Return the [X, Y] coordinate for the center point of the cell that contains the specified text.  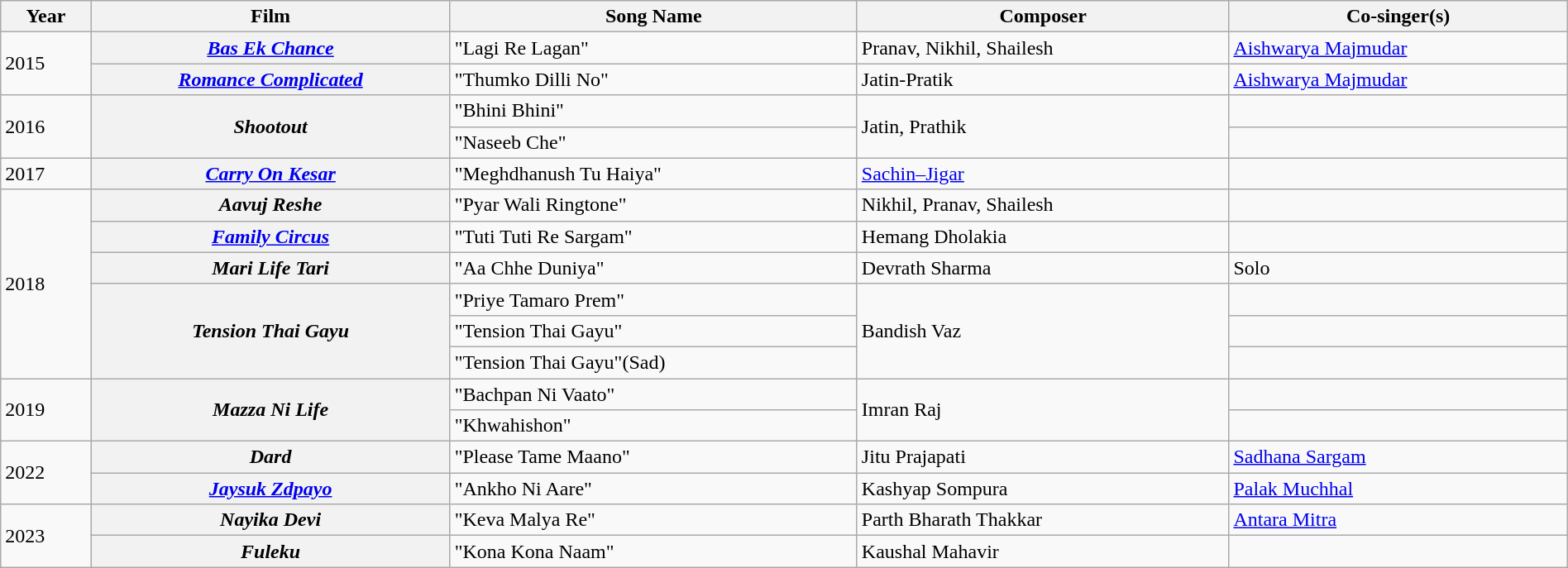
2015 [46, 64]
"Khwahishon" [653, 426]
Jatin-Pratik [1043, 79]
"Aa Chhe Duniya" [653, 268]
Tension Thai Gayu [270, 331]
Composer [1043, 17]
Romance Complicated [270, 79]
"Bachpan Ni Vaato" [653, 394]
Dard [270, 457]
Shootout [270, 126]
Mazza Ni Life [270, 410]
"Keva Malya Re" [653, 520]
"Tension Thai Gayu" [653, 331]
Bas Ek Chance [270, 48]
Family Circus [270, 236]
Solo [1398, 268]
2023 [46, 536]
Nikhil, Pranav, Shailesh [1043, 205]
"Meghdhanush Tu Haiya" [653, 174]
"Kona Kona Naam" [653, 551]
"Ankho Ni Aare" [653, 489]
"Please Tame Maano" [653, 457]
Film [270, 17]
"Tension Thai Gayu"(Sad) [653, 362]
Antara Mitra [1398, 520]
2019 [46, 410]
Sadhana Sargam [1398, 457]
"Tuti Tuti Re Sargam" [653, 236]
"Lagi Re Lagan" [653, 48]
Fuleku [270, 551]
Year [46, 17]
"Thumko Dilli No" [653, 79]
Imran Raj [1043, 410]
"Pyar Wali Ringtone" [653, 205]
Mari Life Tari [270, 268]
2022 [46, 473]
Bandish Vaz [1043, 331]
Palak Muchhal [1398, 489]
2017 [46, 174]
Nayika Devi [270, 520]
Co-singer(s) [1398, 17]
"Bhini Bhini" [653, 111]
Carry On Kesar [270, 174]
"Naseeb Che" [653, 142]
Devrath Sharma [1043, 268]
Parth Bharath Thakkar [1043, 520]
2016 [46, 126]
Pranav, Nikhil, Shailesh [1043, 48]
Jitu Prajapati [1043, 457]
Aavuj Reshe [270, 205]
Hemang Dholakia [1043, 236]
2018 [46, 284]
Jaysuk Zdpayo [270, 489]
Kashyap Sompura [1043, 489]
Kaushal Mahavir [1043, 551]
"Priye Tamaro Prem" [653, 299]
Sachin–Jigar [1043, 174]
Jatin, Prathik [1043, 126]
Song Name [653, 17]
